For the text-containing cell, return its midpoint in (x, y) coordinate format. 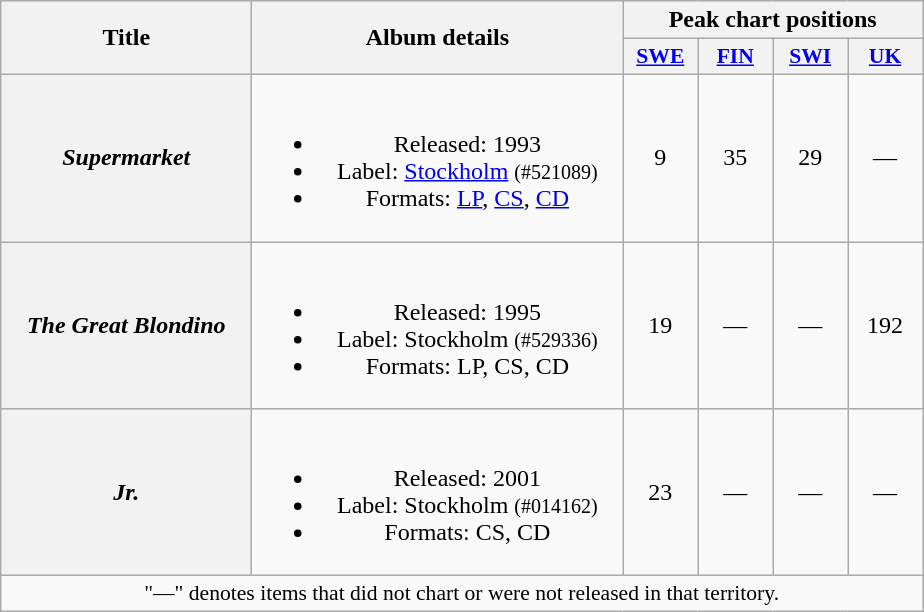
Released: 1995Label: Stockholm (#529336)Formats: LP, CS, CD (438, 326)
9 (660, 158)
Jr. (126, 492)
SWE (660, 57)
FIN (736, 57)
SWI (810, 57)
Title (126, 38)
Released: 1993Label: Stockholm (#521089)Formats: LP, CS, CD (438, 158)
192 (886, 326)
35 (736, 158)
Peak chart positions (773, 20)
19 (660, 326)
Album details (438, 38)
"—" denotes items that did not chart or were not released in that territory. (462, 594)
Supermarket (126, 158)
UK (886, 57)
23 (660, 492)
The Great Blondino (126, 326)
29 (810, 158)
Released: 2001Label: Stockholm (#014162)Formats: CS, CD (438, 492)
